From the cell containing the given text, extract its center point as (x, y) coordinate. 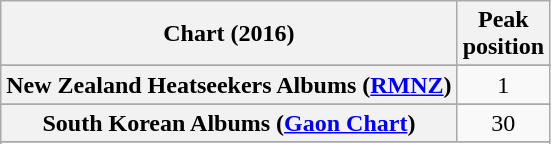
30 (503, 123)
New Zealand Heatseekers Albums (RMNZ) (229, 85)
1 (503, 85)
Peak position (503, 34)
Chart (2016) (229, 34)
South Korean Albums (Gaon Chart) (229, 123)
